Scan for the cell matching the given text and deliver its [x, y] coordinate at center. 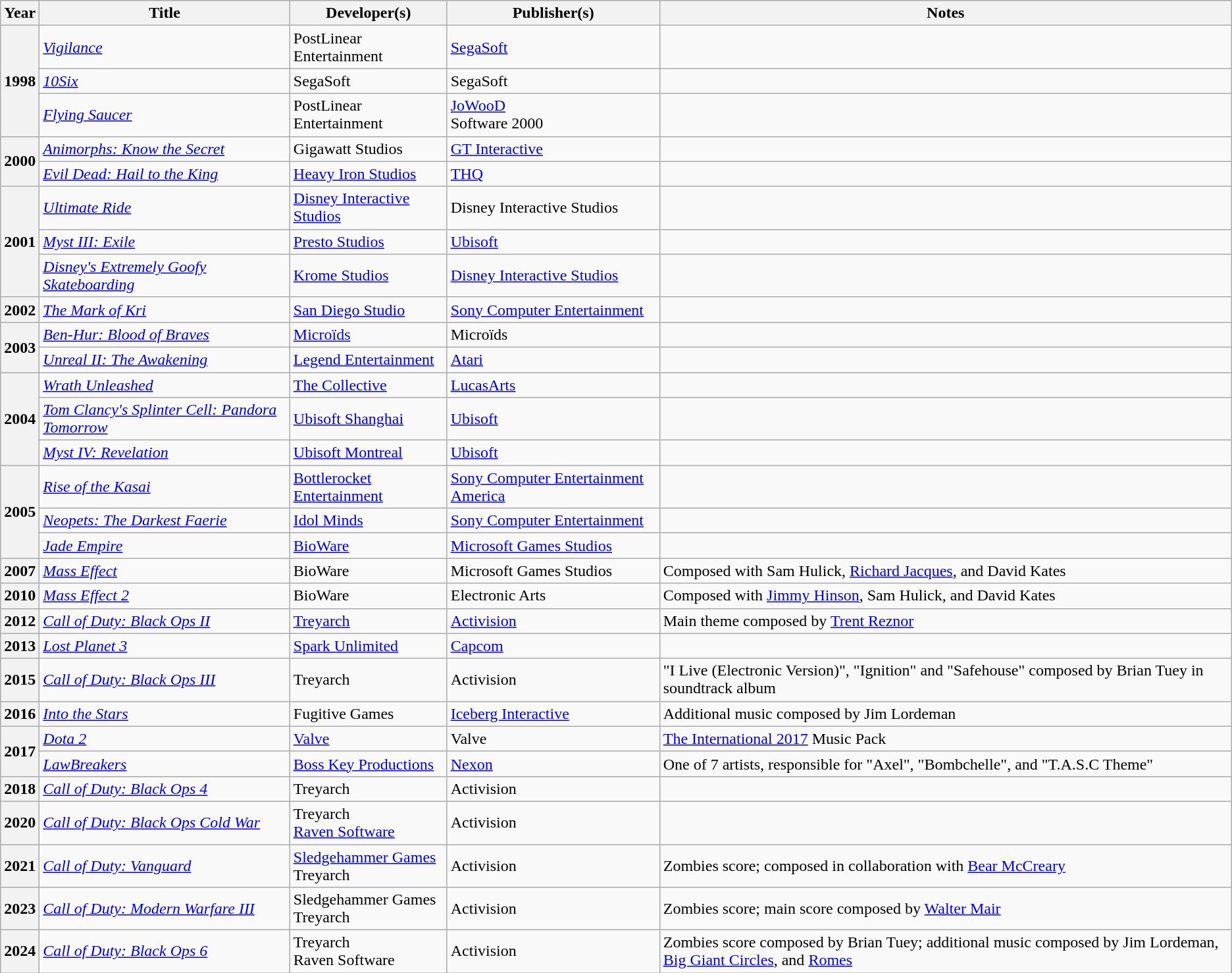
2015 [20, 679]
Title [165, 13]
2024 [20, 952]
Call of Duty: Vanguard [165, 865]
Electronic Arts [553, 596]
Call of Duty: Black Ops Cold War [165, 823]
Zombies score; composed in collaboration with Bear McCreary [945, 865]
Idol Minds [369, 521]
Presto Studios [369, 242]
Wrath Unleashed [165, 385]
Myst III: Exile [165, 242]
Jade Empire [165, 546]
Ubisoft Shanghai [369, 419]
10Six [165, 81]
JoWooDSoftware 2000 [553, 115]
Mass Effect 2 [165, 596]
Unreal II: The Awakening [165, 359]
Call of Duty: Black Ops III [165, 679]
Myst IV: Revelation [165, 453]
"I Live (Electronic Version)", "Ignition" and "Safehouse" composed by Brian Tuey in soundtrack album [945, 679]
THQ [553, 174]
Atari [553, 359]
Additional music composed by Jim Lordeman [945, 714]
The Collective [369, 385]
Zombies score composed by Brian Tuey; additional music composed by Jim Lordeman, Big Giant Circles, and Romes [945, 952]
Boss Key Productions [369, 764]
2007 [20, 571]
Developer(s) [369, 13]
One of 7 artists, responsible for "Axel", "Bombchelle", and "T.A.S.C Theme" [945, 764]
2003 [20, 347]
2017 [20, 751]
Mass Effect [165, 571]
Sony Computer Entertainment America [553, 487]
2012 [20, 621]
Legend Entertainment [369, 359]
Call of Duty: Black Ops II [165, 621]
2004 [20, 419]
2018 [20, 789]
2020 [20, 823]
Neopets: The Darkest Faerie [165, 521]
Rise of the Kasai [165, 487]
Spark Unlimited [369, 646]
Gigawatt Studios [369, 149]
Iceberg Interactive [553, 714]
Krome Studios [369, 275]
The International 2017 Music Pack [945, 739]
Fugitive Games [369, 714]
2023 [20, 908]
Lost Planet 3 [165, 646]
Ubisoft Montreal [369, 453]
LucasArts [553, 385]
Animorphs: Know the Secret [165, 149]
Publisher(s) [553, 13]
Composed with Sam Hulick, Richard Jacques, and David Kates [945, 571]
2005 [20, 512]
Year [20, 13]
Vigilance [165, 47]
Zombies score; main score composed by Walter Mair [945, 908]
2013 [20, 646]
2021 [20, 865]
Flying Saucer [165, 115]
Dota 2 [165, 739]
Disney's Extremely Goofy Skateboarding [165, 275]
2016 [20, 714]
The Mark of Kri [165, 309]
Capcom [553, 646]
1998 [20, 81]
Bottlerocket Entertainment [369, 487]
Ben-Hur: Blood of Braves [165, 334]
Tom Clancy's Splinter Cell: Pandora Tomorrow [165, 419]
Heavy Iron Studios [369, 174]
2002 [20, 309]
GT Interactive [553, 149]
Composed with Jimmy Hinson, Sam Hulick, and David Kates [945, 596]
Call of Duty: Black Ops 4 [165, 789]
Into the Stars [165, 714]
2000 [20, 161]
Main theme composed by Trent Reznor [945, 621]
Nexon [553, 764]
Call of Duty: Modern Warfare III [165, 908]
Call of Duty: Black Ops 6 [165, 952]
2010 [20, 596]
Ultimate Ride [165, 208]
Evil Dead: Hail to the King [165, 174]
2001 [20, 242]
LawBreakers [165, 764]
San Diego Studio [369, 309]
Notes [945, 13]
